From the cell containing the given text, extract its center point as [X, Y] coordinate. 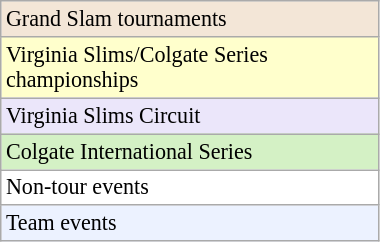
Non-tour events [190, 187]
Virginia Slims/Colgate Series championships [190, 66]
Team events [190, 223]
Grand Slam tournaments [190, 18]
Colgate International Series [190, 151]
Virginia Slims Circuit [190, 116]
